Output the (x, y) coordinate of the center of the cell containing the given text.  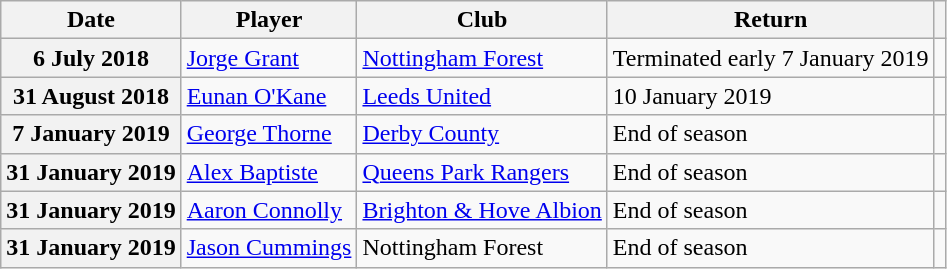
Brighton & Hove Albion (482, 210)
Leeds United (482, 96)
Terminated early 7 January 2019 (770, 58)
Player (269, 20)
7 January 2019 (91, 134)
6 July 2018 (91, 58)
Derby County (482, 134)
Jorge Grant (269, 58)
Jason Cummings (269, 248)
Club (482, 20)
Queens Park Rangers (482, 172)
Aaron Connolly (269, 210)
Eunan O'Kane (269, 96)
George Thorne (269, 134)
Return (770, 20)
31 August 2018 (91, 96)
Alex Baptiste (269, 172)
Date (91, 20)
10 January 2019 (770, 96)
